Pinpoint the cell where the given text exists, returning its [X, Y] midpoint coordinate. 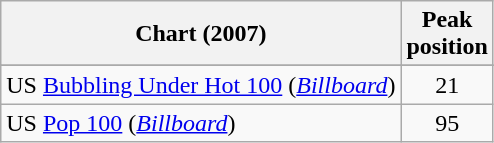
Peakposition [447, 34]
21 [447, 85]
Chart (2007) [201, 34]
US Pop 100 (Billboard) [201, 123]
US Bubbling Under Hot 100 (Billboard) [201, 85]
95 [447, 123]
